Return (X, Y) of the center of cell containing provided text 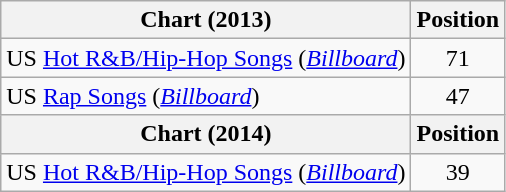
71 (458, 58)
47 (458, 96)
US Rap Songs (Billboard) (206, 96)
39 (458, 172)
Chart (2014) (206, 134)
Chart (2013) (206, 20)
